Extract the [X, Y] coordinate from the center of the cell holding the provided text.  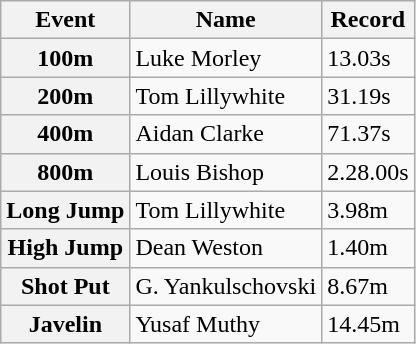
31.19s [368, 96]
400m [66, 134]
100m [66, 58]
2.28.00s [368, 172]
Long Jump [66, 210]
High Jump [66, 248]
Event [66, 20]
Shot Put [66, 286]
G. Yankulschovski [226, 286]
Luke Morley [226, 58]
Record [368, 20]
Aidan Clarke [226, 134]
Name [226, 20]
3.98m [368, 210]
1.40m [368, 248]
13.03s [368, 58]
Louis Bishop [226, 172]
71.37s [368, 134]
Javelin [66, 324]
200m [66, 96]
800m [66, 172]
Dean Weston [226, 248]
14.45m [368, 324]
Yusaf Muthy [226, 324]
8.67m [368, 286]
